Search for the cell housing the specified text and yield its [X, Y] center coordinate. 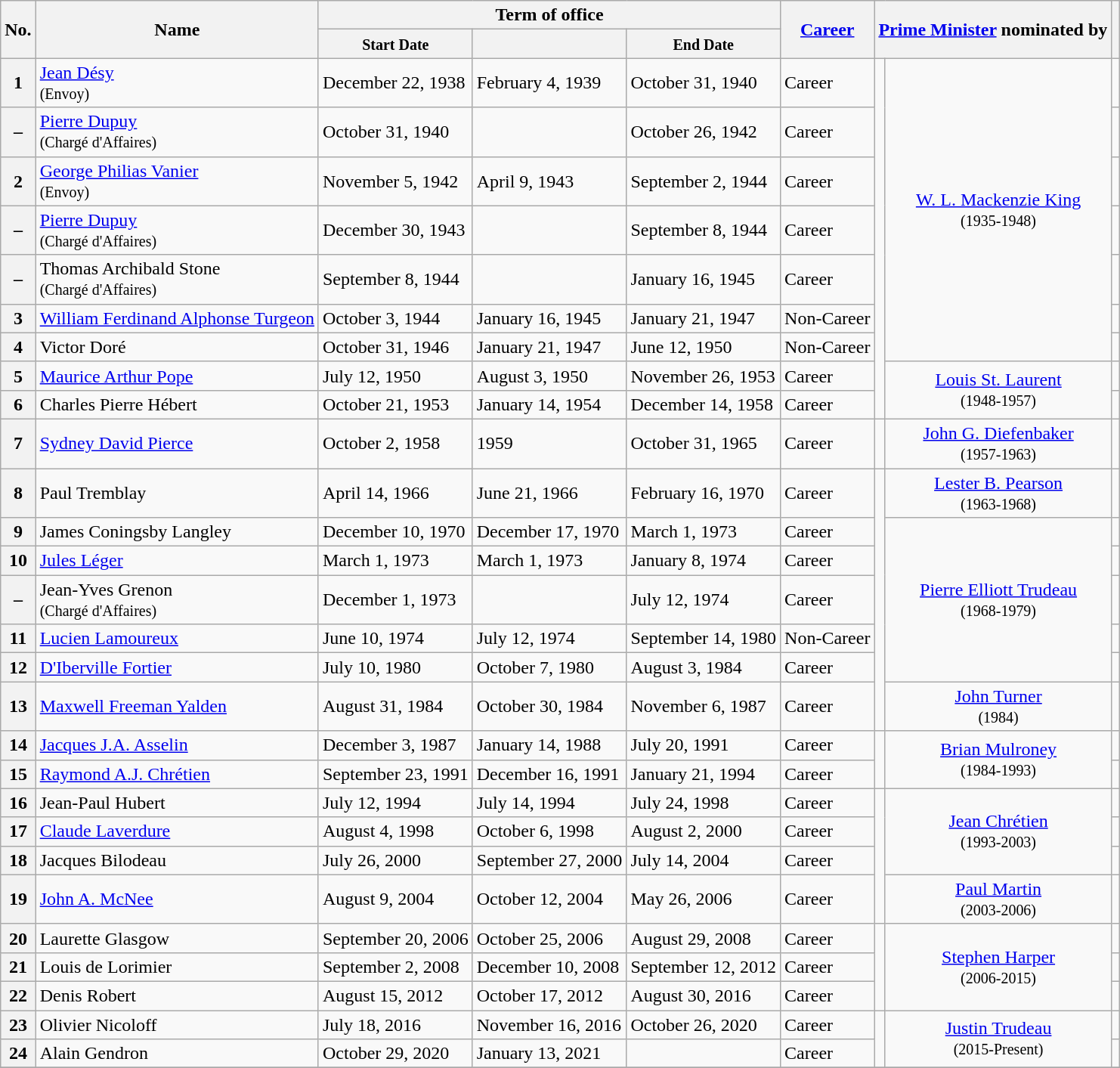
Justin Trudeau(2015-Present) [998, 1039]
Alain Gendron [177, 1054]
December 17, 1970 [549, 532]
Maxwell Freeman Yalden [177, 706]
Sydney David Pierce [177, 443]
21 [18, 967]
July 14, 1994 [549, 803]
20 [18, 938]
October 3, 1944 [395, 318]
August 9, 2004 [395, 899]
Term of office [549, 15]
Start Date [395, 44]
Charles Pierre Hébert [177, 404]
December 10, 2008 [549, 967]
November 6, 1987 [704, 706]
Name [177, 29]
7 [18, 443]
September 14, 1980 [704, 639]
May 26, 2006 [704, 899]
September 2, 1944 [704, 181]
October 6, 1998 [549, 831]
October 21, 1953 [395, 404]
August 15, 2012 [395, 995]
February 4, 1939 [549, 83]
August 29, 2008 [704, 938]
14 [18, 745]
Louis de Lorimier [177, 967]
Jean Chrétien(1993-2003) [998, 831]
February 16, 1970 [704, 493]
April 14, 1966 [395, 493]
19 [18, 899]
William Ferdinand Alphonse Turgeon [177, 318]
October 7, 1980 [549, 667]
9 [18, 532]
January 21, 1994 [704, 774]
15 [18, 774]
Jacques Bilodeau [177, 860]
July 20, 1991 [704, 745]
December 30, 1943 [395, 230]
Denis Robert [177, 995]
13 [18, 706]
11 [18, 639]
October 29, 2020 [395, 1054]
Jean-Yves Grenon(Chargé d'Affaires) [177, 600]
4 [18, 347]
John Turner(1984) [998, 706]
18 [18, 860]
John G. Diefenbaker(1957-1963) [998, 443]
Jean Désy(Envoy) [177, 83]
1959 [549, 443]
Thomas Archibald Stone(Chargé d'Affaires) [177, 280]
June 21, 1966 [549, 493]
October 12, 2004 [549, 899]
August 3, 1984 [704, 667]
October 25, 2006 [549, 938]
December 14, 1958 [704, 404]
James Coningsby Langley [177, 532]
October 31, 1946 [395, 347]
Maurice Arthur Pope [177, 376]
Stephen Harper(2006-2015) [998, 967]
Jean-Paul Hubert [177, 803]
October 31, 1965 [704, 443]
September 20, 2006 [395, 938]
24 [18, 1054]
November 5, 1942 [395, 181]
August 30, 2016 [704, 995]
September 12, 2012 [704, 967]
Louis St. Laurent(1948-1957) [998, 390]
5 [18, 376]
Raymond A.J. Chrétien [177, 774]
Lester B. Pearson(1963-1968) [998, 493]
10 [18, 561]
End Date [704, 44]
July 18, 2016 [395, 1024]
January 8, 1974 [704, 561]
Pierre Elliott Trudeau(1968-1979) [998, 600]
October 26, 1942 [704, 132]
Brian Mulroney(1984-1993) [998, 760]
October 26, 2020 [704, 1024]
22 [18, 995]
September 2, 2008 [395, 967]
Jules Léger [177, 561]
August 2, 2000 [704, 831]
1 [18, 83]
July 12, 1994 [395, 803]
16 [18, 803]
December 1, 1973 [395, 600]
3 [18, 318]
October 17, 2012 [549, 995]
September 27, 2000 [549, 860]
December 10, 1970 [395, 532]
John A. McNee [177, 899]
Paul Martin(2003-2006) [998, 899]
2 [18, 181]
August 31, 1984 [395, 706]
August 3, 1950 [549, 376]
October 30, 1984 [549, 706]
Prime Minister nominated by [993, 29]
23 [18, 1024]
October 2, 1958 [395, 443]
June 12, 1950 [704, 347]
January 13, 2021 [549, 1054]
Lucien Lamoureux [177, 639]
Olivier Nicoloff [177, 1024]
Laurette Glasgow [177, 938]
6 [18, 404]
17 [18, 831]
8 [18, 493]
January 14, 1954 [549, 404]
D'Iberville Fortier [177, 667]
No. [18, 29]
September 23, 1991 [395, 774]
November 16, 2016 [549, 1024]
July 12, 1950 [395, 376]
Claude Laverdure [177, 831]
Jacques J.A. Asselin [177, 745]
W. L. Mackenzie King(1935-1948) [998, 210]
December 3, 1987 [395, 745]
12 [18, 667]
June 10, 1974 [395, 639]
July 14, 2004 [704, 860]
November 26, 1953 [704, 376]
George Philias Vanier(Envoy) [177, 181]
Paul Tremblay [177, 493]
January 14, 1988 [549, 745]
August 4, 1998 [395, 831]
December 22, 1938 [395, 83]
July 10, 1980 [395, 667]
July 26, 2000 [395, 860]
December 16, 1991 [549, 774]
July 24, 1998 [704, 803]
Victor Doré [177, 347]
April 9, 1943 [549, 181]
